Detect which cell encompasses the target text, then output its [X, Y] center coordinate. 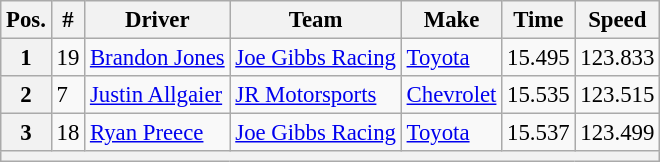
15.537 [538, 133]
Pos. [26, 20]
Speed [618, 20]
Chevrolet [451, 95]
JR Motorsports [316, 95]
15.535 [538, 95]
Brandon Jones [158, 58]
123.499 [618, 133]
1 [26, 58]
2 [26, 95]
3 [26, 133]
Driver [158, 20]
Time [538, 20]
7 [68, 95]
Ryan Preece [158, 133]
# [68, 20]
19 [68, 58]
Make [451, 20]
15.495 [538, 58]
123.515 [618, 95]
123.833 [618, 58]
Team [316, 20]
18 [68, 133]
Justin Allgaier [158, 95]
